Identify which cell holds the provided text, then report its (X, Y) central coordinate. 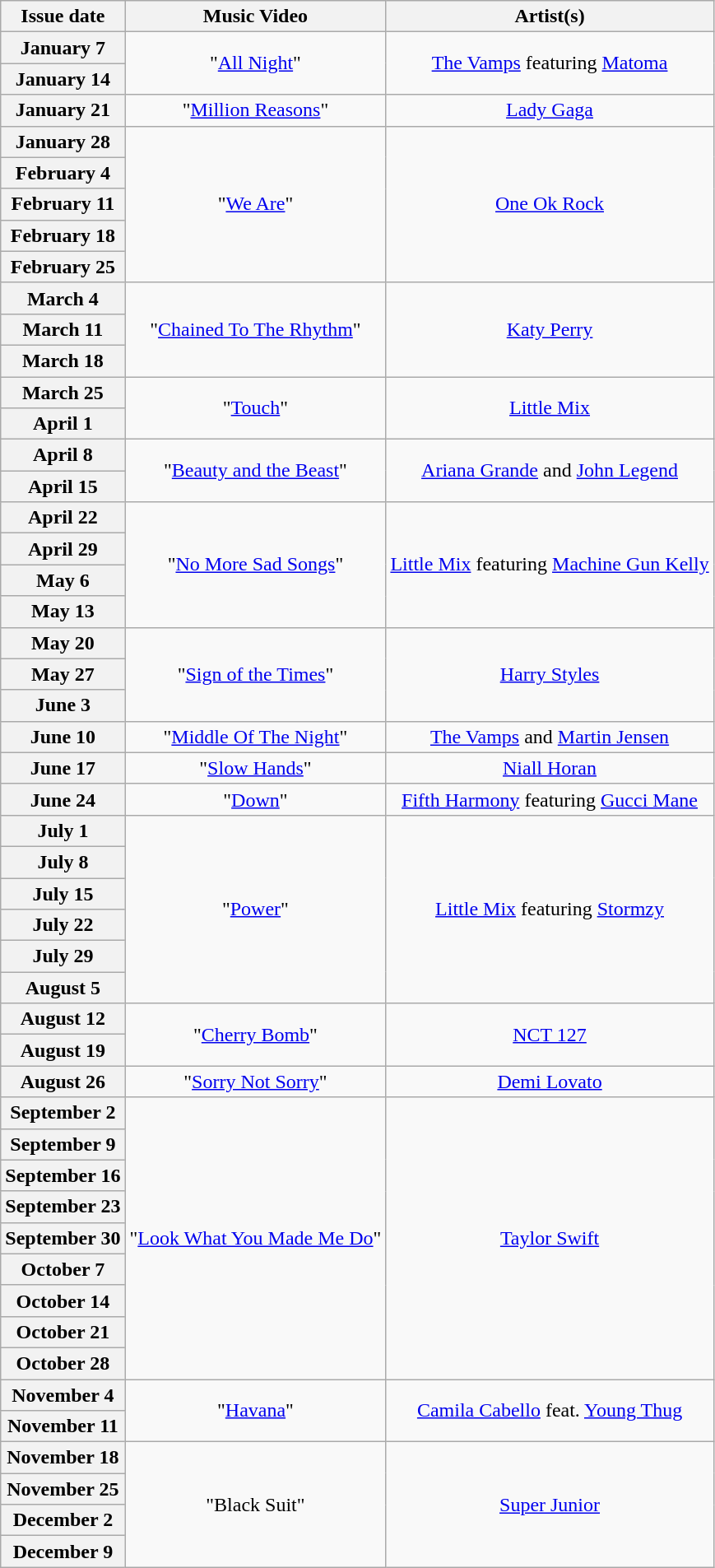
"All Night" (255, 63)
May 13 (63, 612)
April 29 (63, 549)
Super Junior (550, 1505)
April 8 (63, 455)
July 29 (63, 956)
June 10 (63, 737)
"Look What You Made Me Do" (255, 1238)
May 27 (63, 674)
Katy Perry (550, 329)
Ariana Grande and John Legend (550, 471)
November 18 (63, 1458)
April 1 (63, 424)
October 14 (63, 1300)
"We Are" (255, 204)
March 11 (63, 329)
"Sorry Not Sorry" (255, 1082)
May 6 (63, 580)
February 11 (63, 204)
Little Mix featuring Stormzy (550, 909)
November 4 (63, 1395)
August 12 (63, 1019)
"Touch" (255, 408)
June 3 (63, 705)
January 21 (63, 110)
Camila Cabello feat. Young Thug (550, 1411)
Issue date (63, 16)
Niall Horan (550, 768)
February 25 (63, 267)
"Middle Of The Night" (255, 737)
April 22 (63, 518)
September 9 (63, 1144)
Demi Lovato (550, 1082)
Lady Gaga (550, 110)
January 14 (63, 79)
February 4 (63, 173)
Music Video (255, 16)
The Vamps and Martin Jensen (550, 737)
March 18 (63, 361)
"Sign of the Times" (255, 674)
October 28 (63, 1363)
February 18 (63, 235)
"Beauty and the Beast" (255, 471)
Little Mix featuring Machine Gun Kelly (550, 565)
October 7 (63, 1269)
NCT 127 (550, 1035)
October 21 (63, 1332)
April 15 (63, 486)
"Chained To The Rhythm" (255, 329)
November 11 (63, 1426)
September 23 (63, 1207)
March 25 (63, 393)
July 15 (63, 893)
"Havana" (255, 1411)
July 8 (63, 862)
"Slow Hands" (255, 768)
January 28 (63, 142)
September 2 (63, 1113)
"No More Sad Songs" (255, 565)
Fifth Harmony featuring Gucci Mane (550, 799)
July 22 (63, 925)
March 4 (63, 298)
Artist(s) (550, 16)
One Ok Rock (550, 204)
June 24 (63, 799)
August 5 (63, 988)
December 2 (63, 1520)
Taylor Swift (550, 1238)
The Vamps featuring Matoma (550, 63)
June 17 (63, 768)
December 9 (63, 1552)
January 7 (63, 48)
May 20 (63, 643)
"Power" (255, 909)
"Black Suit" (255, 1505)
July 1 (63, 831)
Little Mix (550, 408)
August 19 (63, 1050)
September 16 (63, 1175)
November 25 (63, 1489)
"Million Reasons" (255, 110)
"Down" (255, 799)
August 26 (63, 1082)
September 30 (63, 1238)
Harry Styles (550, 674)
"Cherry Bomb" (255, 1035)
